Locate the cell with the specified text and output its (X, Y) center coordinate. 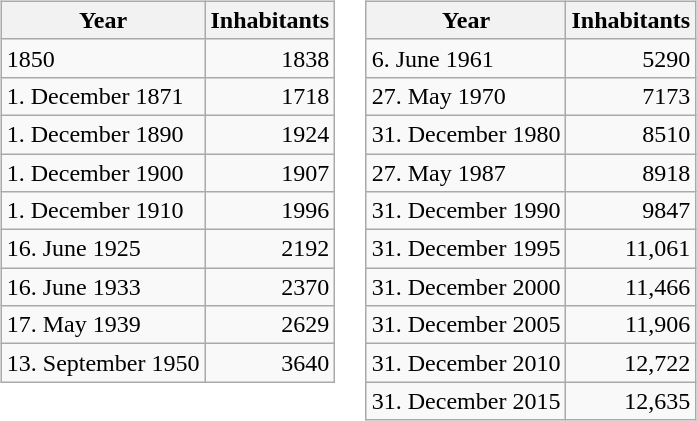
8510 (631, 134)
27. May 1970 (466, 96)
11,906 (631, 325)
6. June 1961 (466, 58)
31. December 2000 (466, 287)
31. December 2005 (466, 325)
2192 (270, 249)
1996 (270, 211)
7173 (631, 96)
3640 (270, 363)
16. June 1933 (103, 287)
31. December 1990 (466, 211)
12,635 (631, 401)
27. May 1987 (466, 173)
17. May 1939 (103, 325)
1. December 1910 (103, 211)
1. December 1871 (103, 96)
11,061 (631, 249)
2370 (270, 287)
1718 (270, 96)
1924 (270, 134)
1838 (270, 58)
31. December 1995 (466, 249)
16. June 1925 (103, 249)
5290 (631, 58)
2629 (270, 325)
13. September 1950 (103, 363)
1850 (103, 58)
1. December 1900 (103, 173)
12,722 (631, 363)
9847 (631, 211)
31. December 2010 (466, 363)
31. December 1980 (466, 134)
1907 (270, 173)
11,466 (631, 287)
8918 (631, 173)
31. December 2015 (466, 401)
1. December 1890 (103, 134)
